For the text-containing cell, return its midpoint in (x, y) coordinate format. 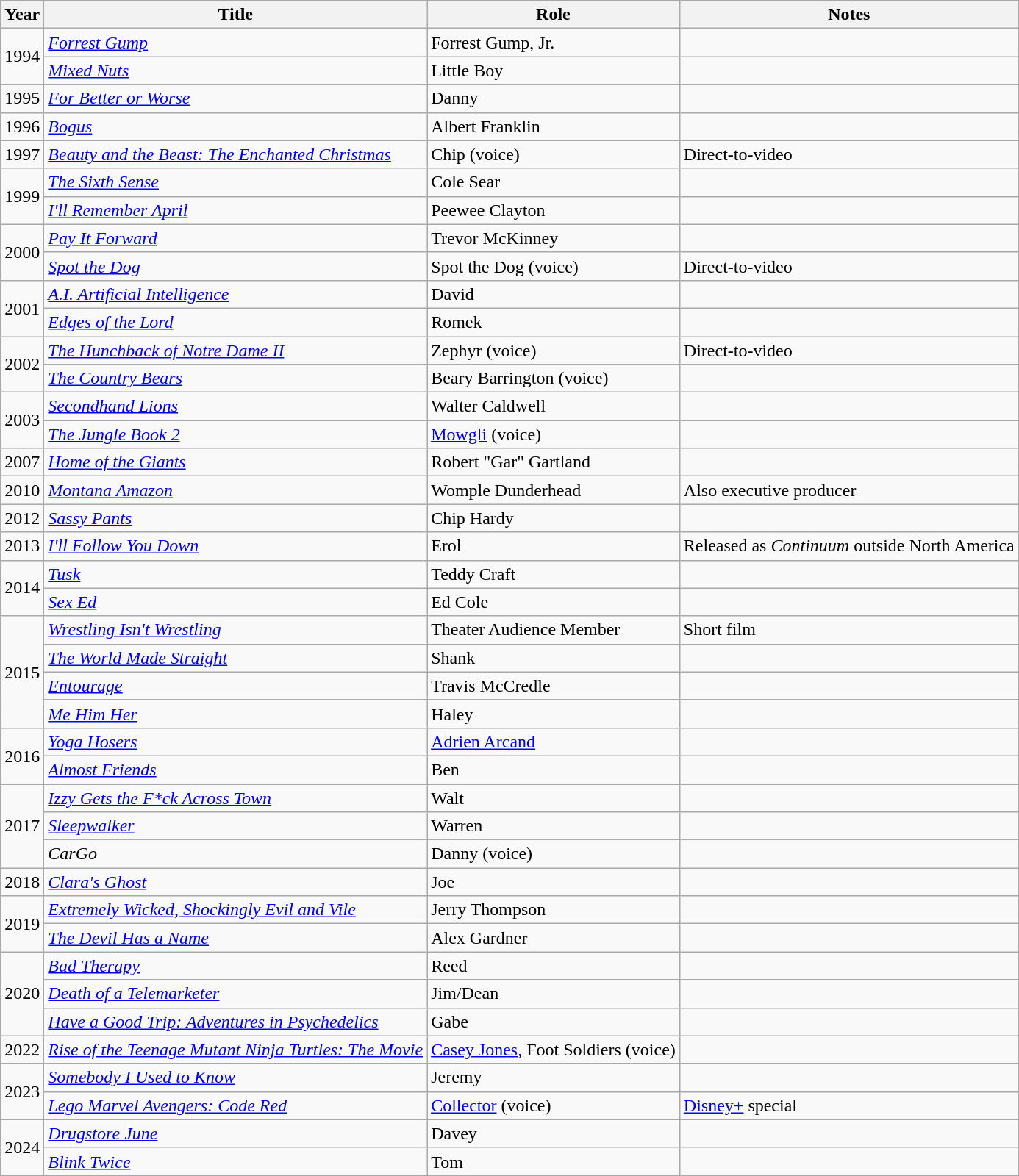
Extremely Wicked, Shockingly Evil and Vile (235, 910)
1997 (22, 154)
Little Boy (554, 71)
Entourage (235, 686)
Pay It Forward (235, 238)
Ed Cole (554, 602)
Gabe (554, 1022)
Jerry Thompson (554, 910)
Released as Continuum outside North America (848, 546)
Edges of the Lord (235, 322)
Tom (554, 1161)
Role (554, 15)
Wrestling Isn't Wrestling (235, 630)
2003 (22, 420)
1996 (22, 126)
Sassy Pants (235, 518)
Romek (554, 322)
1995 (22, 98)
Ben (554, 770)
Walt (554, 797)
Drugstore June (235, 1133)
Me Him Her (235, 714)
Danny (voice) (554, 854)
The Sixth Sense (235, 182)
The Hunchback of Notre Dame II (235, 351)
I'll Follow You Down (235, 546)
Spot the Dog (235, 266)
Have a Good Trip: Adventures in Psychedelics (235, 1022)
2007 (22, 462)
Notes (848, 15)
Teddy Craft (554, 574)
Home of the Giants (235, 462)
Alex Gardner (554, 938)
2010 (22, 490)
Shank (554, 658)
2014 (22, 588)
2002 (22, 365)
Almost Friends (235, 770)
2023 (22, 1091)
The Devil Has a Name (235, 938)
Beauty and the Beast: The Enchanted Christmas (235, 154)
1999 (22, 196)
Erol (554, 546)
Also executive producer (848, 490)
Somebody I Used to Know (235, 1078)
Year (22, 15)
Mowgli (voice) (554, 434)
Death of a Telemarketer (235, 994)
The Country Bears (235, 379)
Albert Franklin (554, 126)
2020 (22, 994)
Joe (554, 882)
Cole Sear (554, 182)
Forrest Gump (235, 43)
Davey (554, 1133)
Zephyr (voice) (554, 351)
Spot the Dog (voice) (554, 266)
Collector (voice) (554, 1105)
Reed (554, 966)
Casey Jones, Foot Soldiers (voice) (554, 1050)
2000 (22, 252)
2018 (22, 882)
1994 (22, 57)
Montana Amazon (235, 490)
Walter Caldwell (554, 406)
Theater Audience Member (554, 630)
Clara's Ghost (235, 882)
Chip Hardy (554, 518)
2015 (22, 672)
Robert "Gar" Gartland (554, 462)
Bad Therapy (235, 966)
The World Made Straight (235, 658)
Danny (554, 98)
Jeremy (554, 1078)
Blink Twice (235, 1161)
Forrest Gump, Jr. (554, 43)
Sleepwalker (235, 826)
Title (235, 15)
2012 (22, 518)
2017 (22, 825)
David (554, 294)
Yoga Hosers (235, 742)
Tusk (235, 574)
The Jungle Book 2 (235, 434)
Adrien Arcand (554, 742)
2019 (22, 924)
Beary Barrington (voice) (554, 379)
2024 (22, 1147)
Jim/Dean (554, 994)
2022 (22, 1050)
Haley (554, 714)
Sex Ed (235, 602)
Womple Dunderhead (554, 490)
2013 (22, 546)
Chip (voice) (554, 154)
CarGo (235, 854)
Short film (848, 630)
Bogus (235, 126)
Mixed Nuts (235, 71)
Trevor McKinney (554, 238)
Secondhand Lions (235, 406)
Disney+ special (848, 1105)
A.I. Artificial Intelligence (235, 294)
Warren (554, 826)
Peewee Clayton (554, 210)
Izzy Gets the F*ck Across Town (235, 797)
For Better or Worse (235, 98)
2001 (22, 308)
I'll Remember April (235, 210)
Travis McCredle (554, 686)
Rise of the Teenage Mutant Ninja Turtles: The Movie (235, 1050)
2016 (22, 756)
Lego Marvel Avengers: Code Red (235, 1105)
